Capture the cell that displays the provided text and extract its [x, y] central coordinate. 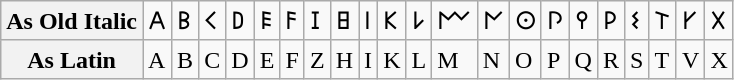
𐌄 [267, 21]
𐌏 [525, 21]
V [690, 59]
Z [317, 59]
X [719, 59]
As Old Italic [72, 21]
T [663, 59]
As Latin [72, 59]
𐌔 [636, 21]
𐌕 [663, 21]
Q [583, 59]
H [344, 59]
O [525, 59]
L [419, 59]
B [186, 59]
I [368, 59]
𐌃 [240, 21]
D [240, 59]
𐌌 [455, 21]
𐌇 [344, 21]
𐌓 [610, 21]
𐌅 [292, 21]
𐌀 [156, 21]
𐌉 [368, 21]
𐌗 [719, 21]
𐌊 [392, 21]
N [493, 59]
R [610, 59]
C [212, 59]
𐌐 [555, 21]
F [292, 59]
𐌁 [186, 21]
M [455, 59]
A [156, 59]
𐌖 [690, 21]
𐌆 [317, 21]
E [267, 59]
𐌒 [583, 21]
K [392, 59]
S [636, 59]
𐌂 [212, 21]
𐌋 [419, 21]
𐌍 [493, 21]
P [555, 59]
